Capture the cell that displays the provided text and extract its [X, Y] central coordinate. 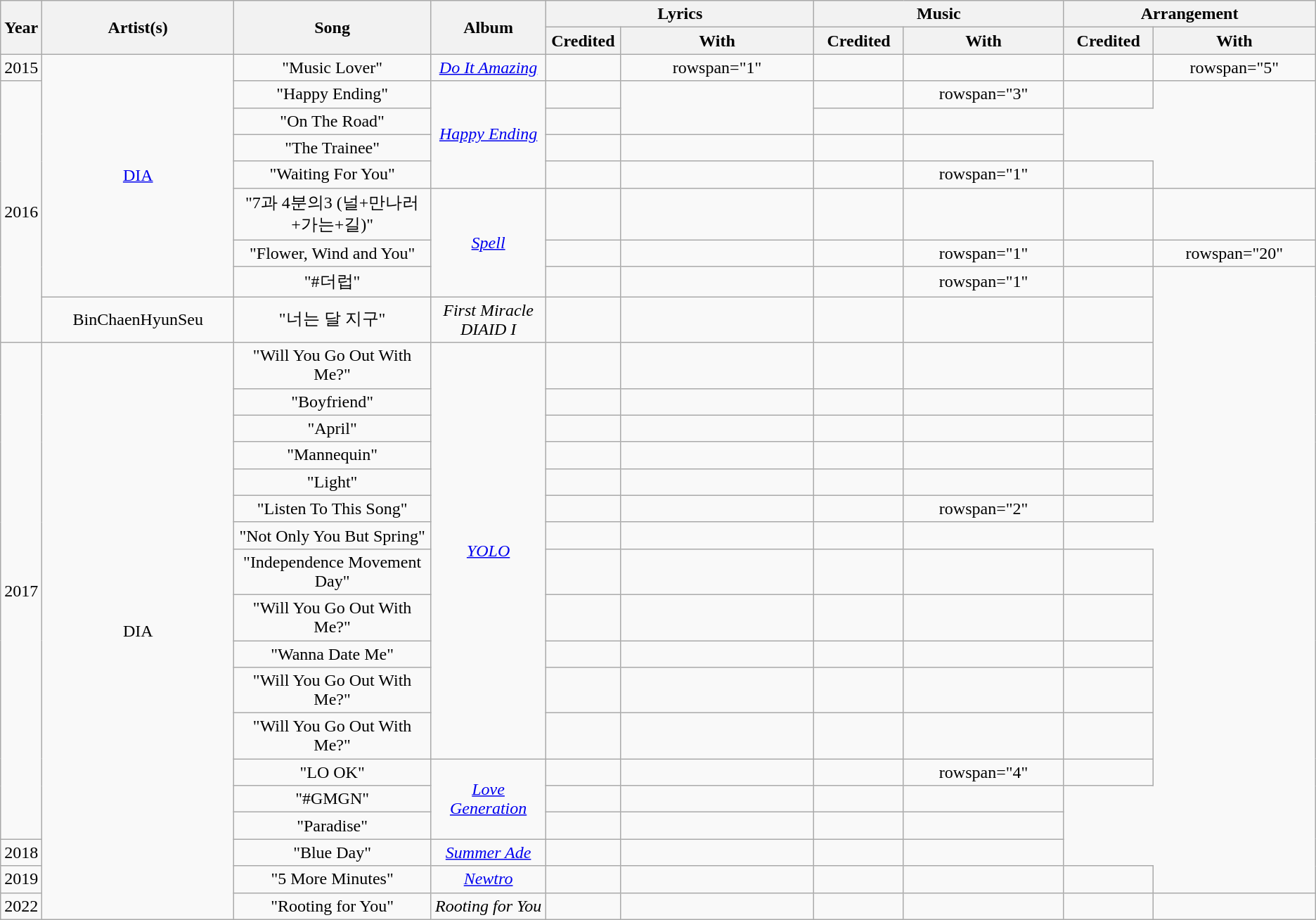
"Blue Day" [333, 852]
"Wanna Date Me" [333, 653]
"Flower, Wind and You" [333, 253]
Arrangement [1189, 14]
First Miracle DIAID I [489, 319]
"On The Road" [333, 121]
"Rooting for You" [333, 906]
"April" [333, 428]
rowspan="3" [983, 94]
Year [21, 27]
2018 [21, 852]
"The Trainee" [333, 148]
"Waiting For You" [333, 174]
Summer Ade [489, 852]
"#GMGN" [333, 799]
Album [489, 27]
Do It Amazing [489, 68]
rowspan="4" [983, 772]
2016 [21, 212]
"Listen To This Song" [333, 509]
"7과 4분의3 (널+만나러+가는+길)" [333, 214]
"Not Only You But Spring" [333, 535]
"Mannequin" [333, 455]
"Music Lover" [333, 68]
Lyrics [680, 14]
"LO OK" [333, 772]
Rooting for You [489, 906]
2017 [21, 591]
rowspan="20" [1234, 253]
Song [333, 27]
"Paradise" [333, 826]
2019 [21, 879]
2015 [21, 68]
Happy Ending [489, 134]
Love Generation [489, 799]
YOLO [489, 551]
"#더럽" [333, 281]
"Independence Movement Day" [333, 571]
2022 [21, 906]
"5 More Minutes" [333, 879]
Spell [489, 242]
rowspan="5" [1234, 68]
"너는 달 지구" [333, 319]
rowspan="2" [983, 509]
Music [939, 14]
"Happy Ending" [333, 94]
"Light" [333, 482]
Artist(s) [138, 27]
Newtro [489, 879]
BinChaenHyunSeu [138, 319]
"Boyfriend" [333, 402]
